Detect which cell encompasses the target text, then output its (x, y) center coordinate. 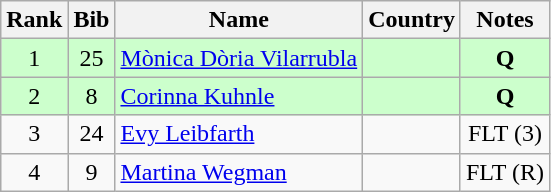
FLT (3) (504, 134)
3 (34, 134)
24 (92, 134)
Martina Wegman (239, 172)
4 (34, 172)
Name (239, 20)
Country (412, 20)
25 (92, 58)
FLT (R) (504, 172)
Evy Leibfarth (239, 134)
8 (92, 96)
Notes (504, 20)
9 (92, 172)
Rank (34, 20)
1 (34, 58)
Bib (92, 20)
Corinna Kuhnle (239, 96)
2 (34, 96)
Mònica Dòria Vilarrubla (239, 58)
